For the text-containing cell, return its midpoint in (X, Y) coordinate format. 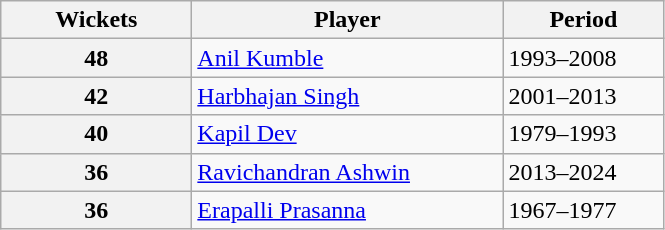
Anil Kumble (348, 58)
42 (96, 96)
1993–2008 (584, 58)
1967–1977 (584, 210)
Kapil Dev (348, 134)
Harbhajan Singh (348, 96)
48 (96, 58)
Player (348, 20)
Period (584, 20)
2013–2024 (584, 172)
2001–2013 (584, 96)
Wickets (96, 20)
Ravichandran Ashwin (348, 172)
1979–1993 (584, 134)
Erapalli Prasanna (348, 210)
40 (96, 134)
